Search for the cell housing the specified text and yield its (x, y) center coordinate. 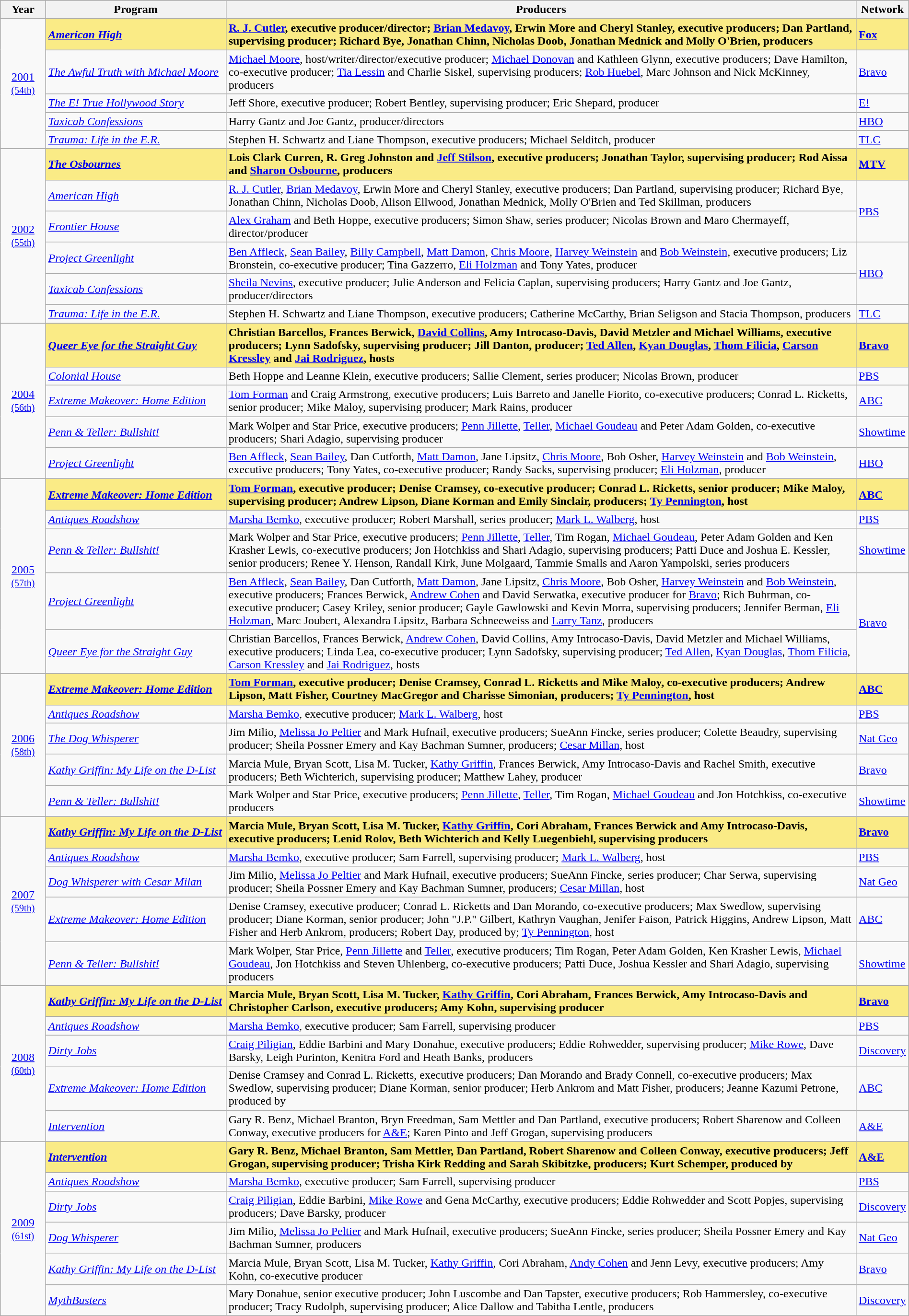
Beth Hoppe and Leanne Klein, executive producers; Sallie Clement, series producer; Nicolas Brown, producer (541, 376)
Marsha Bemko, executive producer; Mark L. Walberg, host (541, 714)
Fox (883, 35)
Harry Gantz and Joe Gantz, producer/directors (541, 121)
Sheila Nevins, executive producer; Julie Anderson and Felicia Caplan, supervising producers; Harry Gantz and Joe Gantz, producer/directors (541, 289)
2002(55th) (23, 236)
Marsha Bemko, executive producer; Sam Farrell, supervising producer; Mark L. Walberg, host (541, 857)
Jeff Shore, executive producer; Robert Bentley, supervising producer; Eric Shepard, producer (541, 103)
2004(56th) (23, 401)
Year (23, 10)
Marcia Mule, Bryan Scott, Lisa M. Tucker, Kathy Griffin, Cori Abraham, Andy Cohen and Jenn Levy, executive producers; Amy Kohn, co-executive producer (541, 1269)
The E! True Hollywood Story (136, 103)
2008(60th) (23, 1063)
Stephen H. Schwartz and Liane Thompson, executive producers; Catherine McCarthy, Brian Seligson and Stacia Thompson, producers (541, 314)
E! (883, 103)
2009(61st) (23, 1228)
2005(57th) (23, 576)
MTV (883, 164)
Dog Whisperer (136, 1238)
Frontier House (136, 226)
Alex Graham and Beth Hoppe, executive producers; Simon Shaw, series producer; Nicolas Brown and Maro Chermayeff, director/producer (541, 226)
The Awful Truth with Michael Moore (136, 72)
Mark Wolper and Star Price, executive producers; Penn Jillette, Teller, Tim Rogan, Michael Goudeau and Jon Hotchkiss, co-executive producers (541, 801)
MythBusters (136, 1300)
The Dog Whisperer (136, 738)
Stephen H. Schwartz and Liane Thompson, executive producers; Michael Selditch, producer (541, 140)
Dog Whisperer with Cesar Milan (136, 882)
The Osbournes (136, 164)
2007(59th) (23, 901)
Network (883, 10)
Marsha Bemko, executive producer; Robert Marshall, series producer; Mark L. Walberg, host (541, 519)
2001(54th) (23, 83)
Colonial House (136, 376)
Producers (541, 10)
2006(58th) (23, 745)
Program (136, 10)
